Detect which cell encompasses the target text, then output its (x, y) center coordinate. 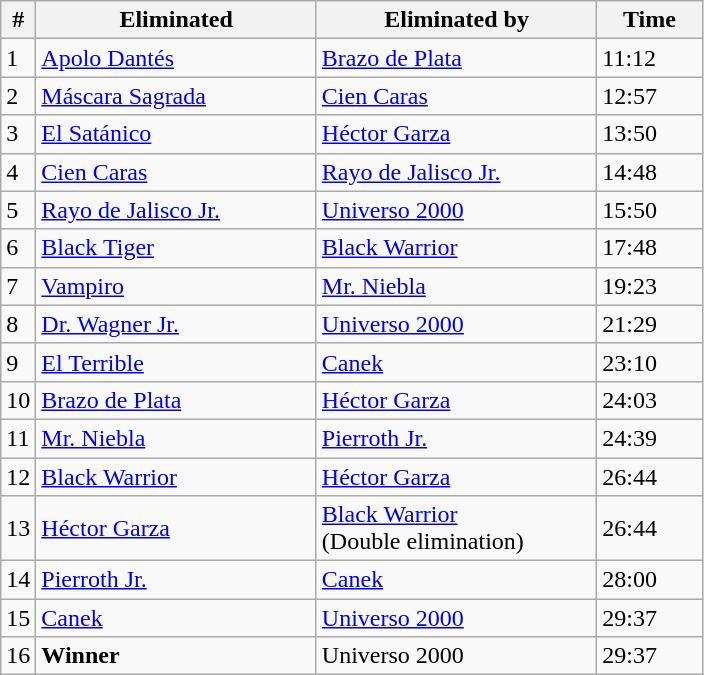
24:03 (650, 400)
10 (18, 400)
14:48 (650, 172)
8 (18, 324)
El Satánico (176, 134)
23:10 (650, 362)
19:23 (650, 286)
13 (18, 528)
Eliminated (176, 20)
Vampiro (176, 286)
14 (18, 580)
17:48 (650, 248)
11:12 (650, 58)
6 (18, 248)
24:39 (650, 438)
12:57 (650, 96)
3 (18, 134)
Black Warrior(Double elimination) (456, 528)
16 (18, 656)
Apolo Dantés (176, 58)
1 (18, 58)
15 (18, 618)
Eliminated by (456, 20)
12 (18, 477)
5 (18, 210)
Winner (176, 656)
Time (650, 20)
11 (18, 438)
7 (18, 286)
2 (18, 96)
15:50 (650, 210)
4 (18, 172)
Máscara Sagrada (176, 96)
El Terrible (176, 362)
Black Tiger (176, 248)
# (18, 20)
13:50 (650, 134)
21:29 (650, 324)
Dr. Wagner Jr. (176, 324)
28:00 (650, 580)
9 (18, 362)
